Output the [X, Y] coordinate of the center of the cell containing the given text.  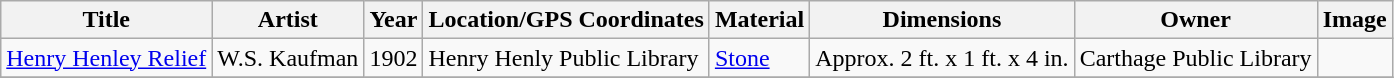
Year [394, 20]
Title [106, 20]
Material [759, 20]
Approx. 2 ft. x 1 ft. x 4 in. [942, 58]
Artist [288, 20]
Stone [759, 58]
Carthage Public Library [1196, 58]
Image [1354, 20]
1902 [394, 58]
Location/GPS Coordinates [566, 20]
Henry Henley Relief [106, 58]
Dimensions [942, 20]
Owner [1196, 20]
Henry Henly Public Library [566, 58]
W.S. Kaufman [288, 58]
